Identify which cell holds the provided text, then report its [x, y] central coordinate. 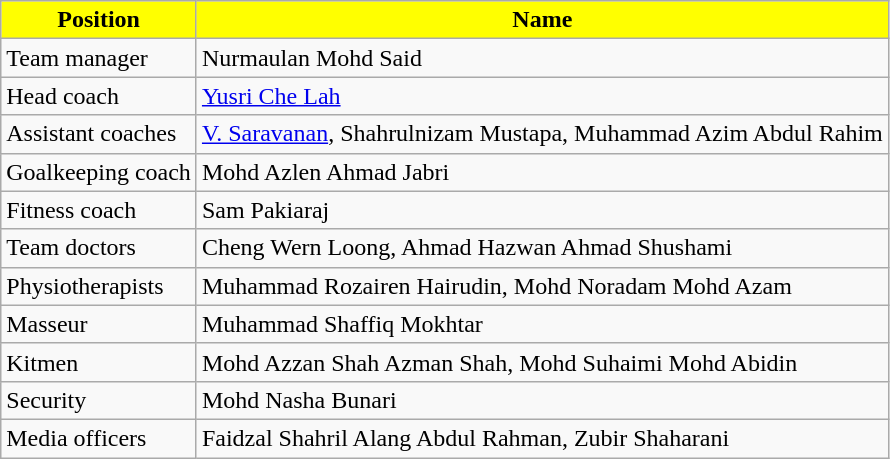
Mohd Azzan Shah Azman Shah, Mohd Suhaimi Mohd Abidin [542, 362]
Head coach [99, 96]
Mohd Nasha Bunari [542, 400]
Kitmen [99, 362]
Goalkeeping coach [99, 172]
V. Saravanan, Shahrulnizam Mustapa, Muhammad Azim Abdul Rahim [542, 134]
Name [542, 20]
Assistant coaches [99, 134]
Fitness coach [99, 210]
Mohd Azlen Ahmad Jabri [542, 172]
Physiotherapists [99, 286]
Team manager [99, 58]
Faidzal Shahril Alang Abdul Rahman, Zubir Shaharani [542, 438]
Media officers [99, 438]
Yusri Che Lah [542, 96]
Cheng Wern Loong, Ahmad Hazwan Ahmad Shushami [542, 248]
Masseur [99, 324]
Nurmaulan Mohd Said [542, 58]
Sam Pakiaraj [542, 210]
Position [99, 20]
Team doctors [99, 248]
Security [99, 400]
Muhammad Shaffiq Mokhtar [542, 324]
Muhammad Rozairen Hairudin, Mohd Noradam Mohd Azam [542, 286]
